Extract the [x, y] coordinate from the center of the cell holding the provided text.  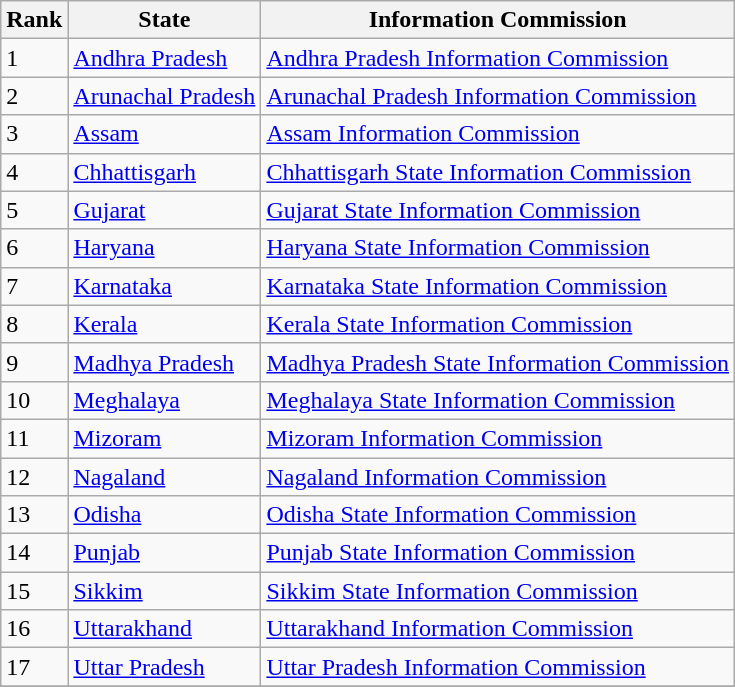
Uttar Pradesh Information Commission [498, 667]
10 [34, 400]
Meghalaya State Information Commission [498, 400]
Kerala State Information Commission [498, 324]
Mizoram Information Commission [498, 438]
Uttarakhand Information Commission [498, 629]
3 [34, 134]
Mizoram [164, 438]
5 [34, 210]
Nagaland [164, 477]
Odisha State Information Commission [498, 515]
Chhattisgarh State Information Commission [498, 172]
2 [34, 96]
Kerala [164, 324]
8 [34, 324]
Sikkim State Information Commission [498, 591]
Uttar Pradesh [164, 667]
Andhra Pradesh Information Commission [498, 58]
Madhya Pradesh State Information Commission [498, 362]
12 [34, 477]
14 [34, 553]
Sikkim [164, 591]
Rank [34, 20]
Gujarat [164, 210]
16 [34, 629]
Nagaland Information Commission [498, 477]
Madhya Pradesh [164, 362]
15 [34, 591]
Arunachal Pradesh Information Commission [498, 96]
7 [34, 286]
4 [34, 172]
Andhra Pradesh [164, 58]
6 [34, 248]
Gujarat State Information Commission [498, 210]
13 [34, 515]
1 [34, 58]
Punjab [164, 553]
State [164, 20]
11 [34, 438]
Uttarakhand [164, 629]
Punjab State Information Commission [498, 553]
Information Commission [498, 20]
Haryana [164, 248]
Assam [164, 134]
Haryana State Information Commission [498, 248]
Assam Information Commission [498, 134]
9 [34, 362]
Chhattisgarh [164, 172]
Arunachal Pradesh [164, 96]
Karnataka State Information Commission [498, 286]
Karnataka [164, 286]
17 [34, 667]
Meghalaya [164, 400]
Odisha [164, 515]
